Find where the given text appears and provide that cell's center as (x, y) coordinate. 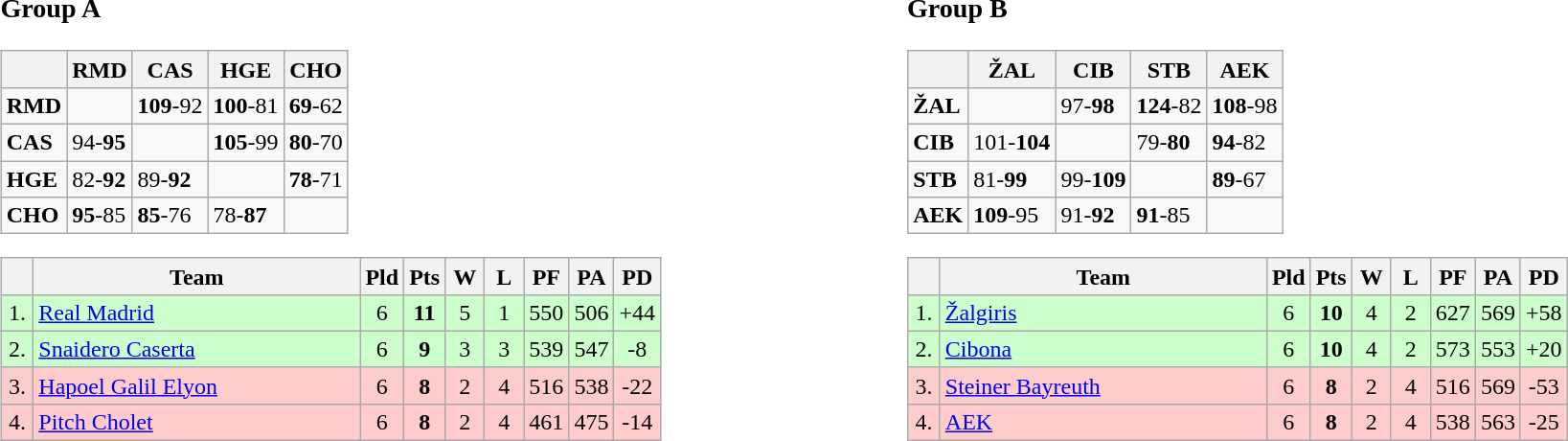
89-67 (1245, 179)
108-98 (1245, 105)
78-87 (245, 216)
5 (466, 313)
89-92 (170, 179)
69-62 (316, 105)
81-99 (1011, 179)
-8 (638, 349)
91-92 (1094, 216)
Snaidero Caserta (197, 349)
82-92 (100, 179)
97-98 (1094, 105)
99-109 (1094, 179)
506 (592, 313)
109-92 (170, 105)
Žalgiris (1103, 313)
475 (592, 422)
Cibona (1103, 349)
101-104 (1011, 143)
78-71 (316, 179)
461 (546, 422)
80-70 (316, 143)
547 (592, 349)
Pitch Cholet (197, 422)
1 (504, 313)
Steiner Bayreuth (1103, 385)
550 (546, 313)
94-95 (100, 143)
109-95 (1011, 216)
-22 (638, 385)
-14 (638, 422)
573 (1452, 349)
+58 (1544, 313)
94-82 (1245, 143)
-53 (1544, 385)
563 (1498, 422)
+20 (1544, 349)
627 (1452, 313)
553 (1498, 349)
100-81 (245, 105)
95-85 (100, 216)
+44 (638, 313)
-25 (1544, 422)
85-76 (170, 216)
79-80 (1169, 143)
Hapoel Galil Elyon (197, 385)
105-99 (245, 143)
91-85 (1169, 216)
539 (546, 349)
124-82 (1169, 105)
Real Madrid (197, 313)
9 (425, 349)
11 (425, 313)
